Determine the [x, y] coordinate at the center of the cell enclosing the given text.  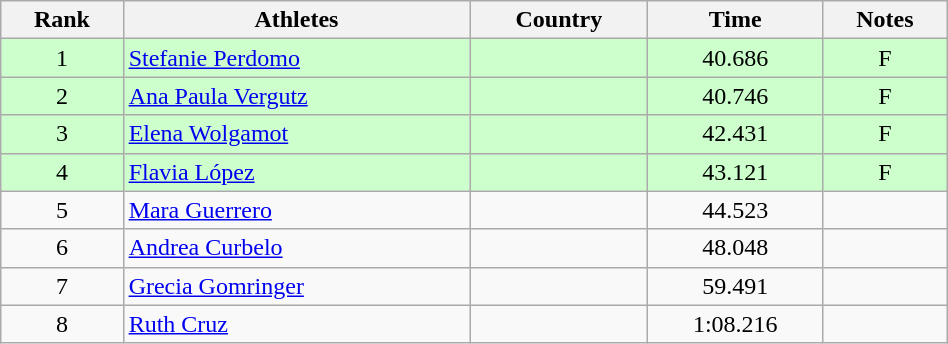
6 [62, 248]
Ruth Cruz [296, 324]
Time [736, 20]
Country [559, 20]
Stefanie Perdomo [296, 58]
43.121 [736, 172]
1 [62, 58]
Mara Guerrero [296, 210]
48.048 [736, 248]
59.491 [736, 286]
Andrea Curbelo [296, 248]
2 [62, 96]
5 [62, 210]
4 [62, 172]
Athletes [296, 20]
42.431 [736, 134]
40.746 [736, 96]
8 [62, 324]
Notes [886, 20]
7 [62, 286]
Elena Wolgamot [296, 134]
44.523 [736, 210]
3 [62, 134]
Ana Paula Vergutz [296, 96]
Rank [62, 20]
Grecia Gomringer [296, 286]
1:08.216 [736, 324]
40.686 [736, 58]
Flavia López [296, 172]
